Search for the cell housing the specified text and yield its [X, Y] center coordinate. 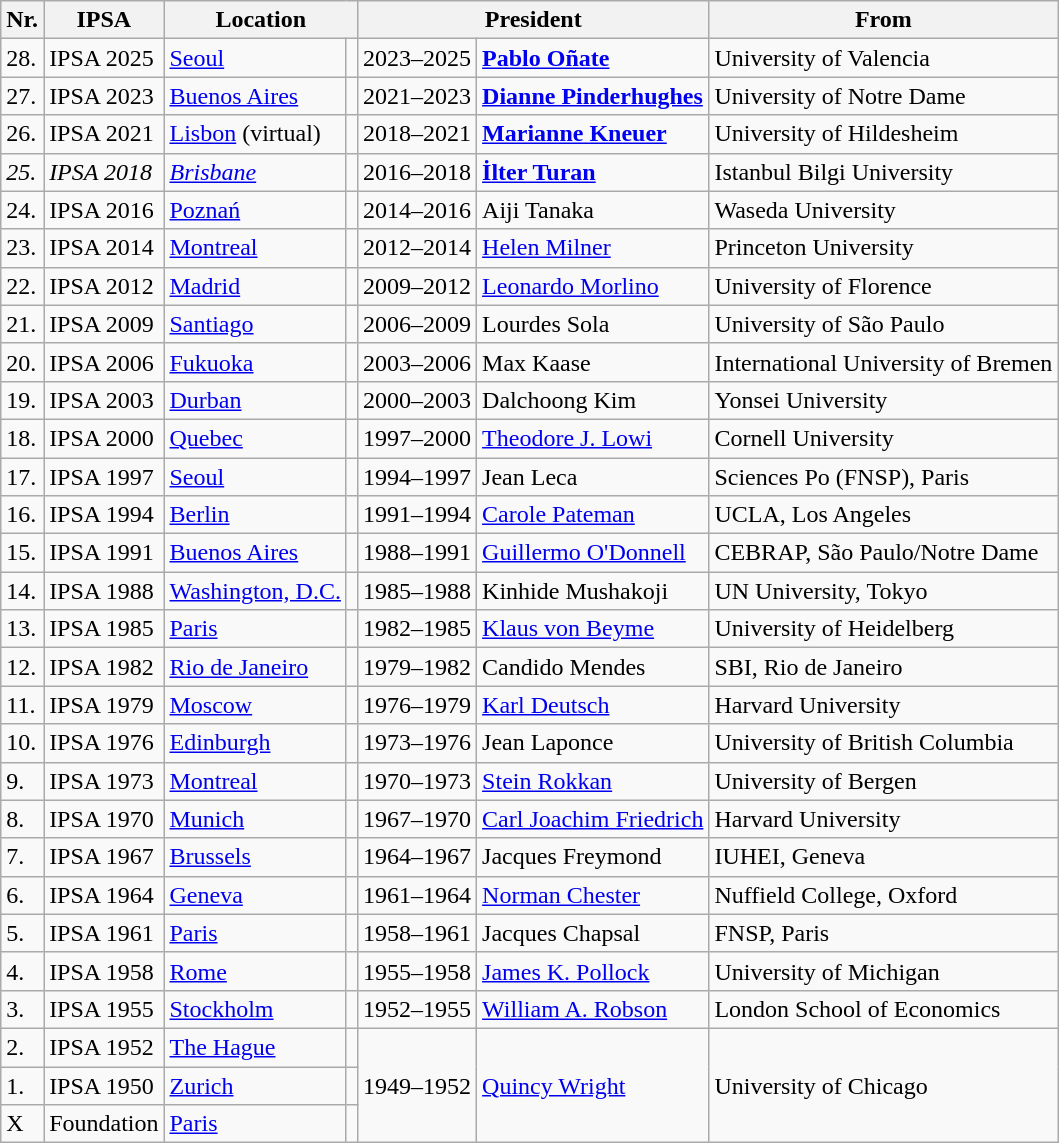
18. [22, 438]
IPSA 1997 [104, 477]
University of Florence [884, 286]
Theodore J. Lowi [593, 438]
The Hague [255, 1047]
1991–1994 [418, 515]
Pablo Oñate [593, 58]
Stockholm [255, 1009]
IPSA 2003 [104, 400]
Lisbon (virtual) [255, 134]
Sciences Po (FNSP), Paris [884, 477]
16. [22, 515]
2006–2009 [418, 324]
IPSA [104, 20]
7. [22, 857]
IPSA 2025 [104, 58]
1955–1958 [418, 971]
IPSA 1964 [104, 895]
IPSA 1952 [104, 1047]
IPSA 1991 [104, 553]
Rio de Janeiro [255, 667]
2009–2012 [418, 286]
1988–1991 [418, 553]
İlter Turan [593, 172]
Edinburgh [255, 743]
13. [22, 629]
Princeton University [884, 248]
From [884, 20]
27. [22, 96]
5. [22, 933]
Madrid [255, 286]
2. [22, 1047]
Istanbul Bilgi University [884, 172]
London School of Economics [884, 1009]
University of Valencia [884, 58]
IPSA 2014 [104, 248]
2012–2014 [418, 248]
1949–1952 [418, 1085]
Moscow [255, 705]
IPSA 1985 [104, 629]
University of Heidelberg [884, 629]
IPSA 2000 [104, 438]
Washington, D.C. [255, 591]
IPSA 1970 [104, 819]
IPSA 2012 [104, 286]
Nuffield College, Oxford [884, 895]
Dalchoong Kim [593, 400]
Stein Rokkan [593, 781]
IPSA 2006 [104, 362]
Berlin [255, 515]
Max Kaase [593, 362]
CEBRAP, São Paulo/Notre Dame [884, 553]
Cornell University [884, 438]
22. [22, 286]
Aiji Tanaka [593, 210]
1970–1973 [418, 781]
1. [22, 1085]
IPSA 1988 [104, 591]
3. [22, 1009]
James K. Pollock [593, 971]
1961–1964 [418, 895]
IPSA 1982 [104, 667]
1994–1997 [418, 477]
IPSA 2021 [104, 134]
Nr. [22, 20]
Location [261, 20]
Fukuoka [255, 362]
Santiago [255, 324]
Jacques Freymond [593, 857]
UCLA, Los Angeles [884, 515]
Jean Laponce [593, 743]
1967–1970 [418, 819]
University of Hildesheim [884, 134]
Norman Chester [593, 895]
2016–2018 [418, 172]
IPSA 1950 [104, 1085]
17. [22, 477]
2000–2003 [418, 400]
Lourdes Sola [593, 324]
Quincy Wright [593, 1085]
23. [22, 248]
IPSA 2009 [104, 324]
2023–2025 [418, 58]
Klaus von Beyme [593, 629]
Geneva [255, 895]
4. [22, 971]
Guillermo O'Donnell [593, 553]
IPSA 1976 [104, 743]
University of Bergen [884, 781]
FNSP, Paris [884, 933]
Marianne Kneuer [593, 134]
26. [22, 134]
1952–1955 [418, 1009]
2021–2023 [418, 96]
International University of Bremen [884, 362]
Waseda University [884, 210]
President [534, 20]
Munich [255, 819]
University of Michigan [884, 971]
2018–2021 [418, 134]
IPSA 1955 [104, 1009]
Karl Deutsch [593, 705]
Brisbane [255, 172]
X [22, 1124]
8. [22, 819]
IPSA 1958 [104, 971]
2014–2016 [418, 210]
Brussels [255, 857]
Jacques Chapsal [593, 933]
IPSA 2016 [104, 210]
IUHEI, Geneva [884, 857]
Dianne Pinderhughes [593, 96]
Carl Joachim Friedrich [593, 819]
University of Chicago [884, 1085]
1976–1979 [418, 705]
SBI, Rio de Janeiro [884, 667]
UN University, Tokyo [884, 591]
14. [22, 591]
Poznań [255, 210]
IPSA 1967 [104, 857]
IPSA 2023 [104, 96]
10. [22, 743]
IPSA 1979 [104, 705]
IPSA 1973 [104, 781]
Foundation [104, 1124]
Zurich [255, 1085]
2003–2006 [418, 362]
Helen Milner [593, 248]
Durban [255, 400]
1964–1967 [418, 857]
19. [22, 400]
24. [22, 210]
1979–1982 [418, 667]
IPSA 2018 [104, 172]
University of Notre Dame [884, 96]
12. [22, 667]
1958–1961 [418, 933]
University of São Paulo [884, 324]
25. [22, 172]
Carole Pateman [593, 515]
Quebec [255, 438]
IPSA 1961 [104, 933]
Jean Leca [593, 477]
Leonardo Morlino [593, 286]
21. [22, 324]
28. [22, 58]
9. [22, 781]
1985–1988 [418, 591]
IPSA 1994 [104, 515]
6. [22, 895]
Candido Mendes [593, 667]
1997–2000 [418, 438]
Rome [255, 971]
William A. Robson [593, 1009]
1982–1985 [418, 629]
11. [22, 705]
Yonsei University [884, 400]
Kinhide Mushakoji [593, 591]
15. [22, 553]
University of British Columbia [884, 743]
1973–1976 [418, 743]
20. [22, 362]
